Search for the cell housing the specified text and yield its [X, Y] center coordinate. 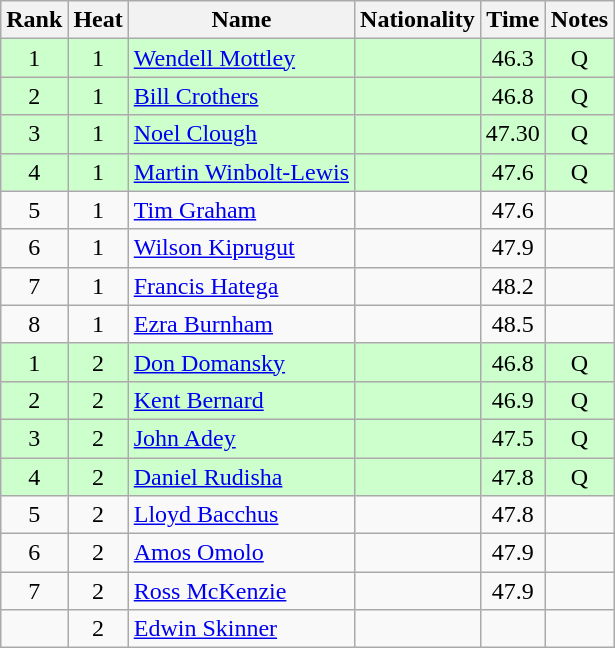
Bill Crothers [241, 96]
Wendell Mottley [241, 58]
46.9 [512, 400]
48.2 [512, 286]
46.3 [512, 58]
47.30 [512, 134]
Time [512, 20]
Wilson Kiprugut [241, 248]
Tim Graham [241, 210]
Name [241, 20]
Daniel Rudisha [241, 477]
Noel Clough [241, 134]
Ezra Burnham [241, 324]
Edwin Skinner [241, 629]
Francis Hatega [241, 286]
Don Domansky [241, 362]
Nationality [418, 20]
Rank [34, 20]
Amos Omolo [241, 553]
48.5 [512, 324]
47.5 [512, 438]
Martin Winbolt-Lewis [241, 172]
Notes [579, 20]
John Adey [241, 438]
Kent Bernard [241, 400]
Lloyd Bacchus [241, 515]
Heat [98, 20]
Ross McKenzie [241, 591]
8 [34, 324]
